Capture the cell that displays the provided text and extract its (x, y) central coordinate. 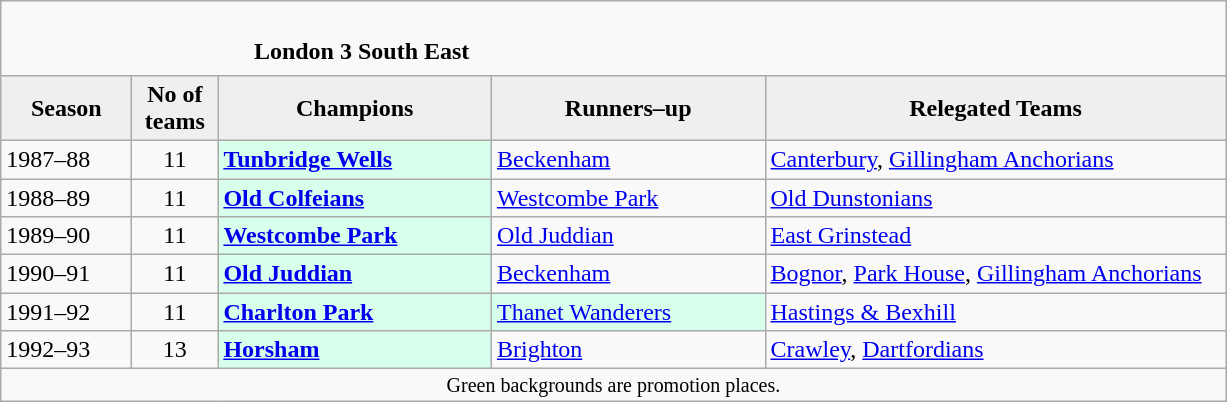
Bognor, Park House, Gillingham Anchorians (996, 274)
Brighton (628, 350)
Old Dunstonians (996, 197)
Old Colfeians (355, 197)
No of teams (175, 108)
1988–89 (66, 197)
Green backgrounds are promotion places. (614, 386)
1987–88 (66, 159)
Hastings & Bexhill (996, 312)
Relegated Teams (996, 108)
Champions (355, 108)
Canterbury, Gillingham Anchorians (996, 159)
13 (175, 350)
1991–92 (66, 312)
Season (66, 108)
Horsham (355, 350)
1989–90 (66, 236)
Crawley, Dartfordians (996, 350)
East Grinstead (996, 236)
Thanet Wanderers (628, 312)
1990–91 (66, 274)
1992–93 (66, 350)
Runners–up (628, 108)
Tunbridge Wells (355, 159)
Charlton Park (355, 312)
